For the text-containing cell, return its midpoint in [x, y] coordinate format. 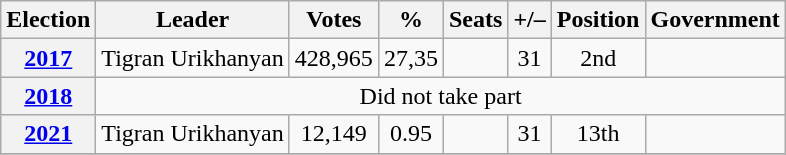
Election [48, 20]
2021 [48, 134]
Seats [475, 20]
13th [598, 134]
Government [715, 20]
2nd [598, 58]
27,35 [410, 58]
% [410, 20]
12,149 [334, 134]
2017 [48, 58]
Did not take part [441, 96]
2018 [48, 96]
Position [598, 20]
Leader [193, 20]
Votes [334, 20]
+/– [530, 20]
0.95 [410, 134]
428,965 [334, 58]
